Detect which cell encompasses the target text, then output its [X, Y] center coordinate. 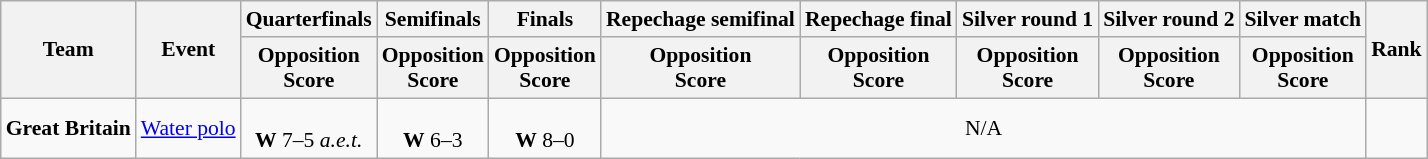
Quarterfinals [309, 19]
Silver round 2 [1168, 19]
Event [188, 50]
W 8–0 [545, 128]
Silver round 1 [1028, 19]
Team [68, 50]
W 7–5 a.e.t. [309, 128]
Finals [545, 19]
Repechage final [878, 19]
W 6–3 [433, 128]
Water polo [188, 128]
Great Britain [68, 128]
Semifinals [433, 19]
Rank [1396, 50]
Repechage semifinal [700, 19]
Silver match [1304, 19]
N/A [984, 128]
